Return the (X, Y) coordinate for the center point of the cell that contains the specified text.  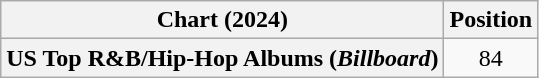
US Top R&B/Hip-Hop Albums (Billboard) (222, 58)
Chart (2024) (222, 20)
Position (491, 20)
84 (491, 58)
